Locate the cell with the specified text and output its (X, Y) center coordinate. 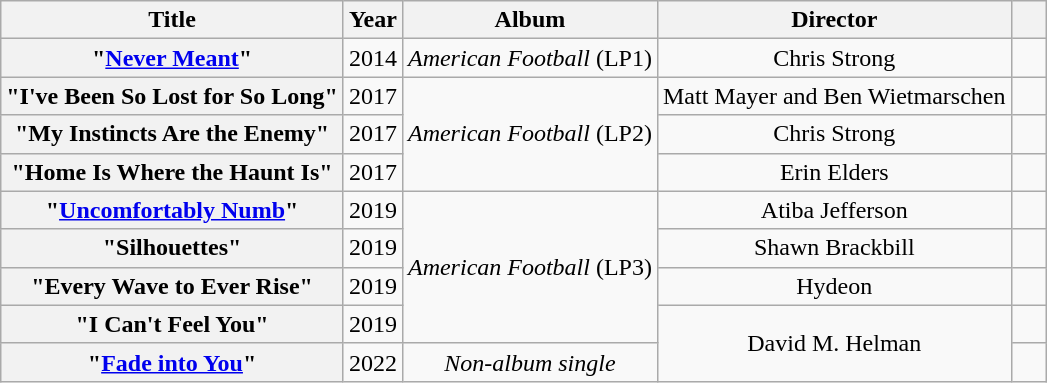
"I Can't Feel You" (172, 324)
Director (834, 20)
"Silhouettes" (172, 248)
"Fade into You" (172, 362)
American Football (LP1) (530, 58)
"Every Wave to Ever Rise" (172, 286)
American Football (LP3) (530, 267)
Year (372, 20)
Hydeon (834, 286)
Matt Mayer and Ben Wietmarschen (834, 96)
"Uncomfortably Numb" (172, 210)
Album (530, 20)
"Never Meant" (172, 58)
Atiba Jefferson (834, 210)
2022 (372, 362)
American Football (LP2) (530, 134)
2014 (372, 58)
"Home Is Where the Haunt Is" (172, 172)
"I've Been So Lost for So Long" (172, 96)
Erin Elders (834, 172)
Shawn Brackbill (834, 248)
Title (172, 20)
David M. Helman (834, 343)
Non-album single (530, 362)
"My Instincts Are the Enemy" (172, 134)
